Pinpoint the cell where the given text exists, returning its (X, Y) midpoint coordinate. 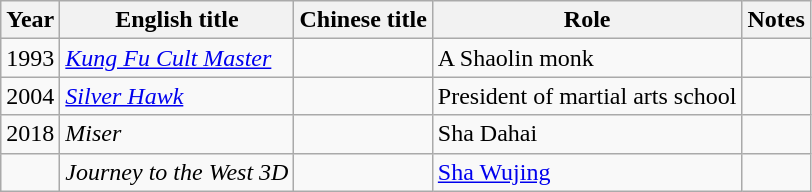
1993 (30, 58)
Silver Hawk (177, 96)
2018 (30, 134)
Year (30, 20)
Sha Wujing (587, 172)
Journey to the West 3D (177, 172)
Sha Dahai (587, 134)
English title (177, 20)
Kung Fu Cult Master (177, 58)
Notes (776, 20)
Chinese title (363, 20)
President of martial arts school (587, 96)
Miser (177, 134)
2004 (30, 96)
Role (587, 20)
A Shaolin monk (587, 58)
